Provide the (X, Y) coordinate of the cell's center where the given text is located.  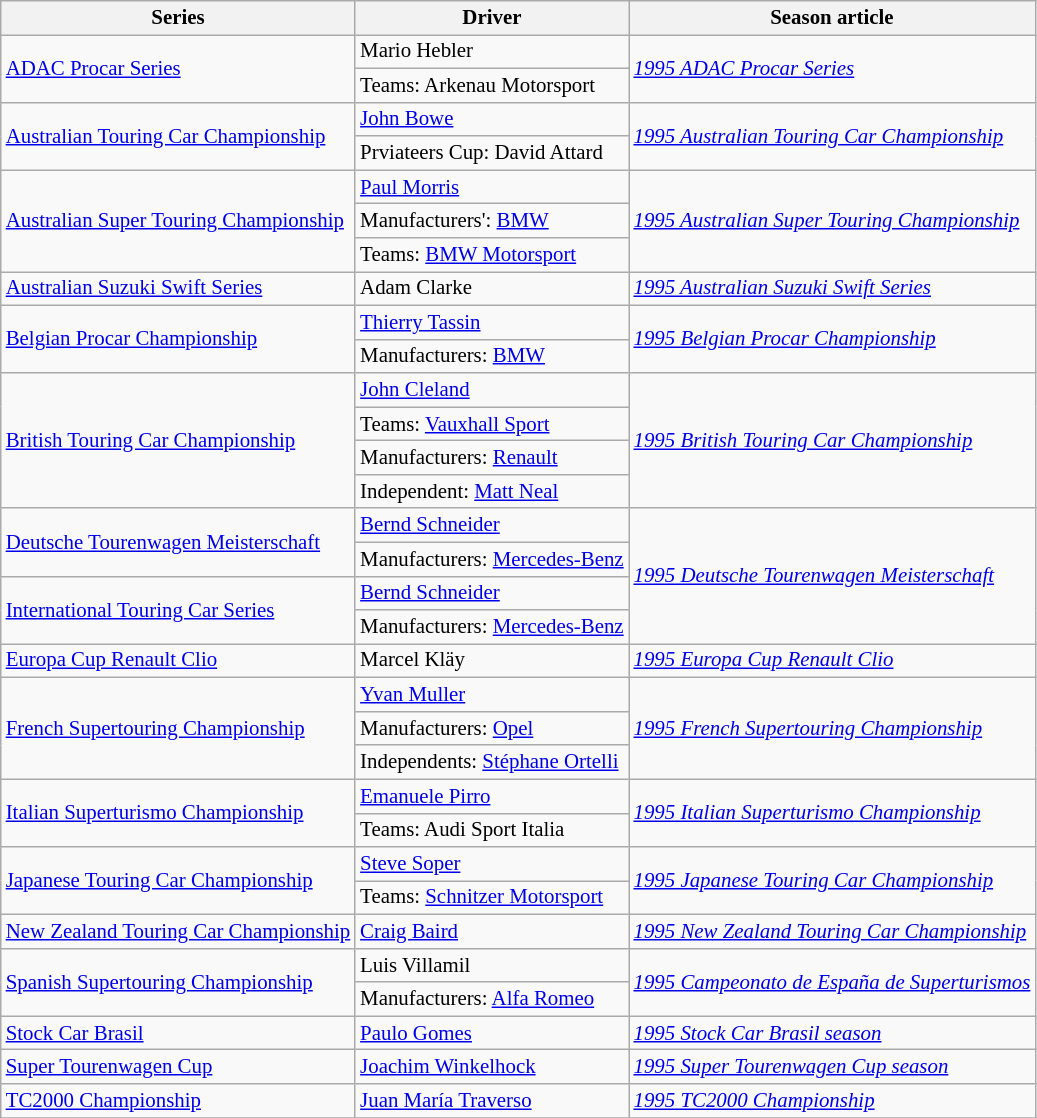
John Bowe (492, 119)
Belgian Procar Championship (178, 339)
Adam Clarke (492, 288)
1995 New Zealand Touring Car Championship (832, 931)
1995 Australian Touring Car Championship (832, 136)
Independent: Matt Neal (492, 491)
French Supertouring Championship (178, 729)
Steve Soper (492, 864)
Prviateers Cup: David Attard (492, 153)
Craig Baird (492, 931)
Marcel Kläy (492, 661)
Manufacturers: Renault (492, 458)
Mario Hebler (492, 51)
1995 Italian Superturismo Championship (832, 813)
Luis Villamil (492, 965)
Deutsche Tourenwagen Meisterschaft (178, 542)
Independents: Stéphane Ortelli (492, 762)
Europa Cup Renault Clio (178, 661)
Driver (492, 18)
1995 Australian Suzuki Swift Series (832, 288)
Japanese Touring Car Championship (178, 881)
Australian Touring Car Championship (178, 136)
Manufacturers: Alfa Romeo (492, 999)
1995 Europa Cup Renault Clio (832, 661)
Teams: Schnitzer Motorsport (492, 898)
Season article (832, 18)
British Touring Car Championship (178, 440)
TC2000 Championship (178, 1101)
Thierry Tassin (492, 322)
Paulo Gomes (492, 1033)
1995 British Touring Car Championship (832, 440)
Australian Super Touring Championship (178, 221)
International Touring Car Series (178, 610)
Teams: BMW Motorsport (492, 255)
Teams: Arkenau Motorsport (492, 85)
Teams: Audi Sport Italia (492, 830)
Paul Morris (492, 187)
Yvan Muller (492, 695)
Manufacturers: Opel (492, 728)
1995 French Supertouring Championship (832, 729)
Manufacturers': BMW (492, 221)
1995 Deutsche Tourenwagen Meisterschaft (832, 576)
ADAC Procar Series (178, 68)
Manufacturers: BMW (492, 356)
Emanuele Pirro (492, 796)
Joachim Winkelhock (492, 1067)
Spanish Supertouring Championship (178, 982)
Italian Superturismo Championship (178, 813)
1995 TC2000 Championship (832, 1101)
Stock Car Brasil (178, 1033)
1995 Campeonato de España de Superturismos (832, 982)
1995 Australian Super Touring Championship (832, 221)
1995 Japanese Touring Car Championship (832, 881)
Super Tourenwagen Cup (178, 1067)
1995 Super Tourenwagen Cup season (832, 1067)
1995 Stock Car Brasil season (832, 1033)
New Zealand Touring Car Championship (178, 931)
1995 Belgian Procar Championship (832, 339)
Teams: Vauxhall Sport (492, 424)
Series (178, 18)
Juan María Traverso (492, 1101)
Australian Suzuki Swift Series (178, 288)
John Cleland (492, 390)
1995 ADAC Procar Series (832, 68)
